Identify which cell holds the provided text, then report its (x, y) central coordinate. 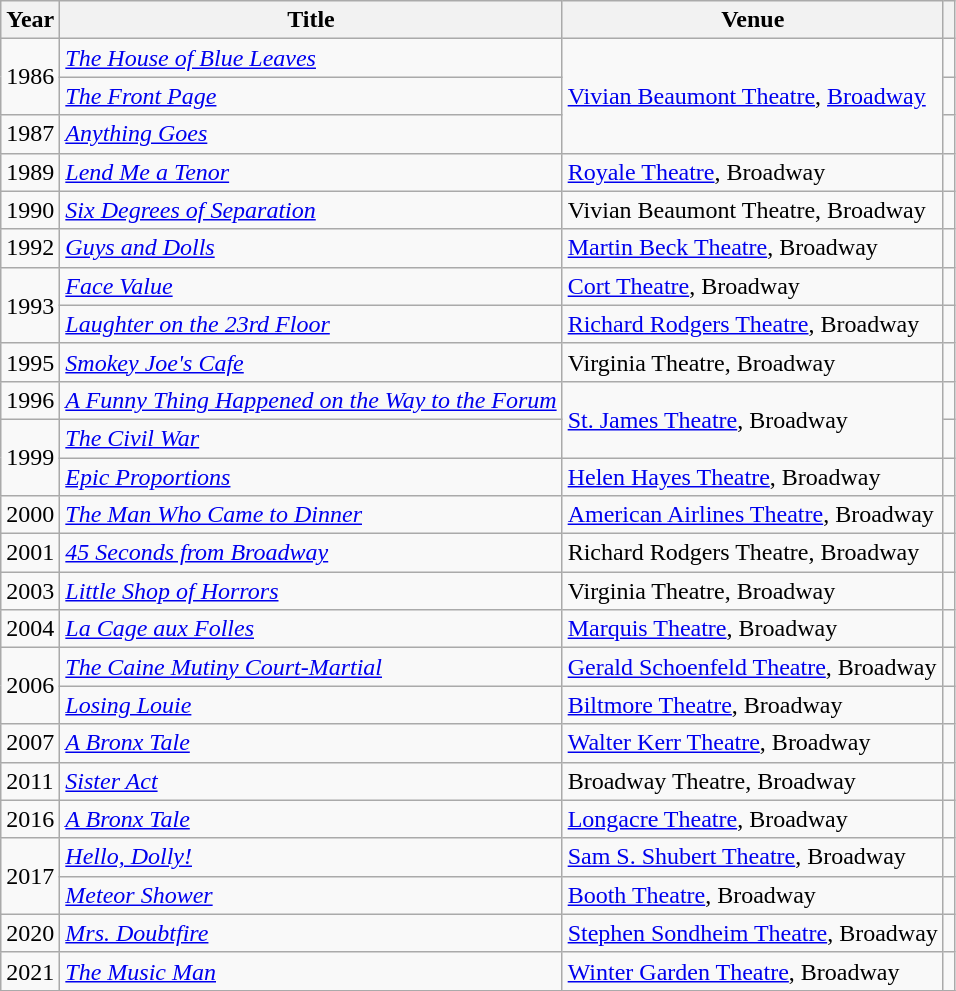
2007 (30, 743)
2000 (30, 515)
2017 (30, 876)
1987 (30, 134)
Losing Louie (311, 705)
Hello, Dolly! (311, 857)
St. James Theatre, Broadway (752, 419)
Broadway Theatre, Broadway (752, 781)
2011 (30, 781)
A Funny Thing Happened on the Way to the Forum (311, 400)
1995 (30, 362)
La Cage aux Folles (311, 629)
The Music Man (311, 971)
Six Degrees of Separation (311, 210)
Meteor Shower (311, 895)
Longacre Theatre, Broadway (752, 819)
1999 (30, 457)
2021 (30, 971)
Stephen Sondheim Theatre, Broadway (752, 933)
Little Shop of Horrors (311, 591)
The Front Page (311, 96)
Mrs. Doubtfire (311, 933)
1993 (30, 305)
1986 (30, 77)
Walter Kerr Theatre, Broadway (752, 743)
1990 (30, 210)
2020 (30, 933)
Helen Hayes Theatre, Broadway (752, 477)
45 Seconds from Broadway (311, 553)
Year (30, 20)
Gerald Schoenfeld Theatre, Broadway (752, 667)
Marquis Theatre, Broadway (752, 629)
Smokey Joe's Cafe (311, 362)
2006 (30, 686)
Martin Beck Theatre, Broadway (752, 248)
The Civil War (311, 438)
2016 (30, 819)
Laughter on the 23rd Floor (311, 324)
2004 (30, 629)
Title (311, 20)
Epic Proportions (311, 477)
Guys and Dolls (311, 248)
Anything Goes (311, 134)
Royale Theatre, Broadway (752, 172)
Sam S. Shubert Theatre, Broadway (752, 857)
2003 (30, 591)
American Airlines Theatre, Broadway (752, 515)
Face Value (311, 286)
2001 (30, 553)
The Caine Mutiny Court-Martial (311, 667)
Cort Theatre, Broadway (752, 286)
The Man Who Came to Dinner (311, 515)
The House of Blue Leaves (311, 58)
Biltmore Theatre, Broadway (752, 705)
1996 (30, 400)
Sister Act (311, 781)
1989 (30, 172)
1992 (30, 248)
Winter Garden Theatre, Broadway (752, 971)
Lend Me a Tenor (311, 172)
Venue (752, 20)
Booth Theatre, Broadway (752, 895)
